Pinpoint the cell where the given text exists, returning its (x, y) midpoint coordinate. 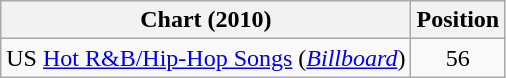
56 (458, 58)
Position (458, 20)
US Hot R&B/Hip-Hop Songs (Billboard) (206, 58)
Chart (2010) (206, 20)
